From the cell containing the given text, extract its center point as [x, y] coordinate. 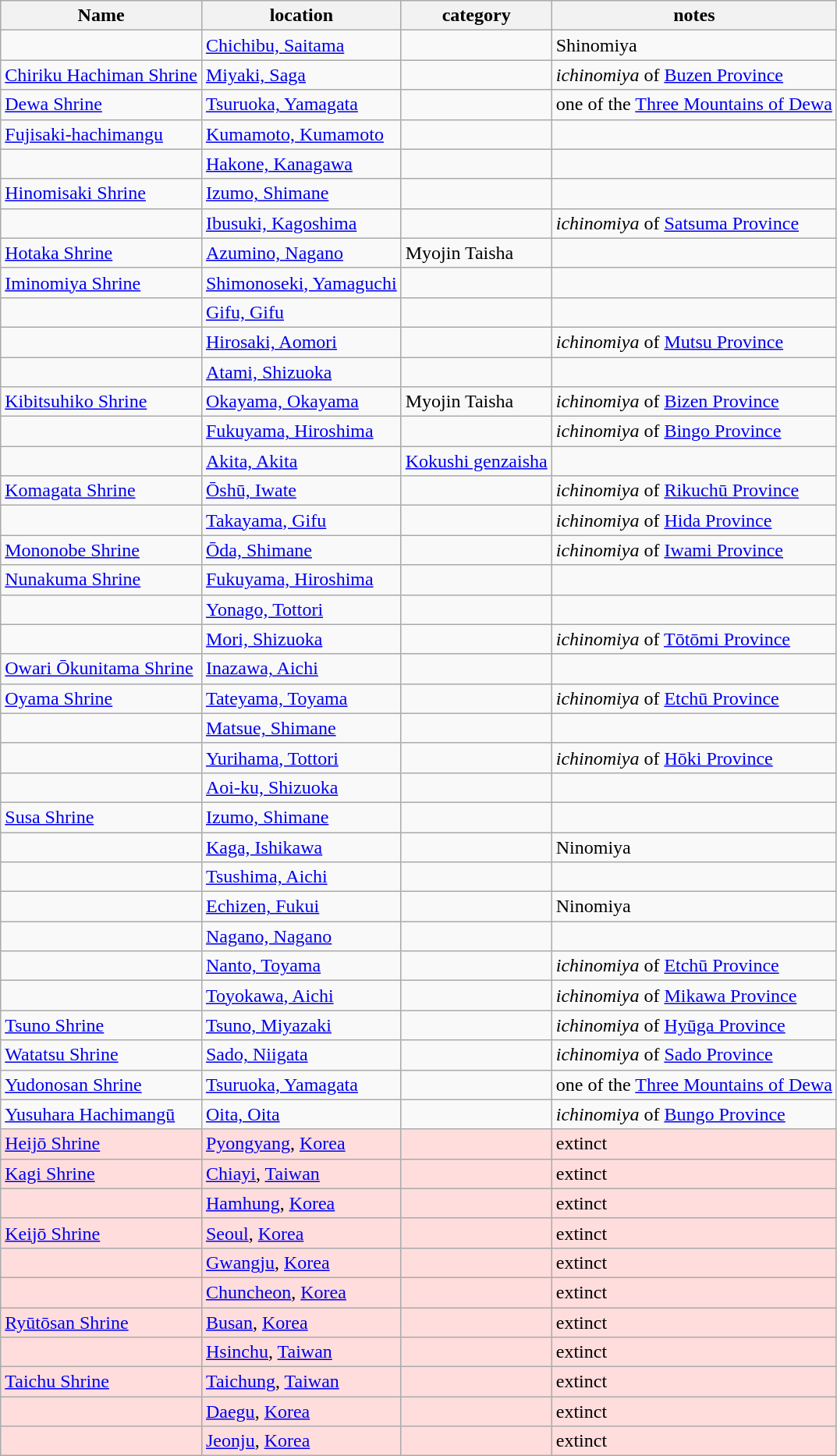
Watatsu Shrine [101, 1055]
Toyokawa, Aichi [301, 996]
Ōshū, Iwate [301, 491]
Komagata Shrine [101, 491]
Chuncheon, Korea [301, 1292]
Pyongyang, Korea [301, 1144]
Yusuhara Hachimangū [101, 1114]
Oyama Shrine [101, 698]
Sado, Niigata [301, 1055]
Taichung, Taiwan [301, 1382]
Oita, Oita [301, 1114]
Ibusuki, Kagoshima [301, 223]
Dewa Shrine [101, 105]
Kaga, Ishikawa [301, 847]
ichinomiya of Satsuma Province [694, 223]
Yonago, Tottori [301, 609]
Ryūtōsan Shrine [101, 1323]
ichinomiya of Sado Province [694, 1055]
ichinomiya of Tōtōmi Province [694, 639]
Hamhung, Korea [301, 1203]
Matsue, Shimane [301, 728]
Yurihama, Tottori [301, 758]
ichinomiya of Bingo Province [694, 431]
Owari Ōkunitama Shrine [101, 669]
Hsinchu, Taiwan [301, 1352]
Keijō Shrine [101, 1233]
ichinomiya of Bungo Province [694, 1114]
Nanto, Toyama [301, 966]
category [476, 16]
Hirosaki, Aomori [301, 342]
Iminomiya Shrine [101, 282]
notes [694, 16]
Ōda, Shimane [301, 550]
location [301, 16]
Akita, Akita [301, 461]
Aoi-ku, Shizuoka [301, 787]
ichinomiya of Mutsu Province [694, 342]
Gifu, Gifu [301, 312]
Atami, Shizuoka [301, 372]
ichinomiya of Iwami Province [694, 550]
Shimonoseki, Yamaguchi [301, 282]
Kibitsuhiko Shrine [101, 402]
Hakone, Kanagawa [301, 164]
Nagano, Nagano [301, 936]
Miyaki, Saga [301, 75]
Fujisaki-hachimangu [101, 134]
Yudonosan Shrine [101, 1085]
Chiayi, Taiwan [301, 1174]
Nunakuma Shrine [101, 580]
Mori, Shizuoka [301, 639]
Kokushi genzaisha [476, 461]
Tsushima, Aichi [301, 877]
Echizen, Fukui [301, 907]
Jeonju, Korea [301, 1441]
Azumino, Nagano [301, 253]
Chichibu, Saitama [301, 45]
Name [101, 16]
Chiriku Hachiman Shrine [101, 75]
Shinomiya [694, 45]
Kumamoto, Kumamoto [301, 134]
ichinomiya of Hida Province [694, 520]
Tateyama, Toyama [301, 698]
ichinomiya of Buzen Province [694, 75]
Kagi Shrine [101, 1174]
Taichu Shrine [101, 1382]
ichinomiya of Rikuchū Province [694, 491]
Busan, Korea [301, 1323]
Hotaka Shrine [101, 253]
Inazawa, Aichi [301, 669]
ichinomiya of Hōki Province [694, 758]
Hinomisaki Shrine [101, 194]
Tsuno Shrine [101, 1025]
ichinomiya of Mikawa Province [694, 996]
Susa Shrine [101, 817]
Mononobe Shrine [101, 550]
Takayama, Gifu [301, 520]
Gwangju, Korea [301, 1262]
Heijō Shrine [101, 1144]
ichinomiya of Bizen Province [694, 402]
ichinomiya of Hyūga Province [694, 1025]
Tsuno, Miyazaki [301, 1025]
Okayama, Okayama [301, 402]
Daegu, Korea [301, 1412]
Seoul, Korea [301, 1233]
